From the cell containing the given text, extract its center point as (X, Y) coordinate. 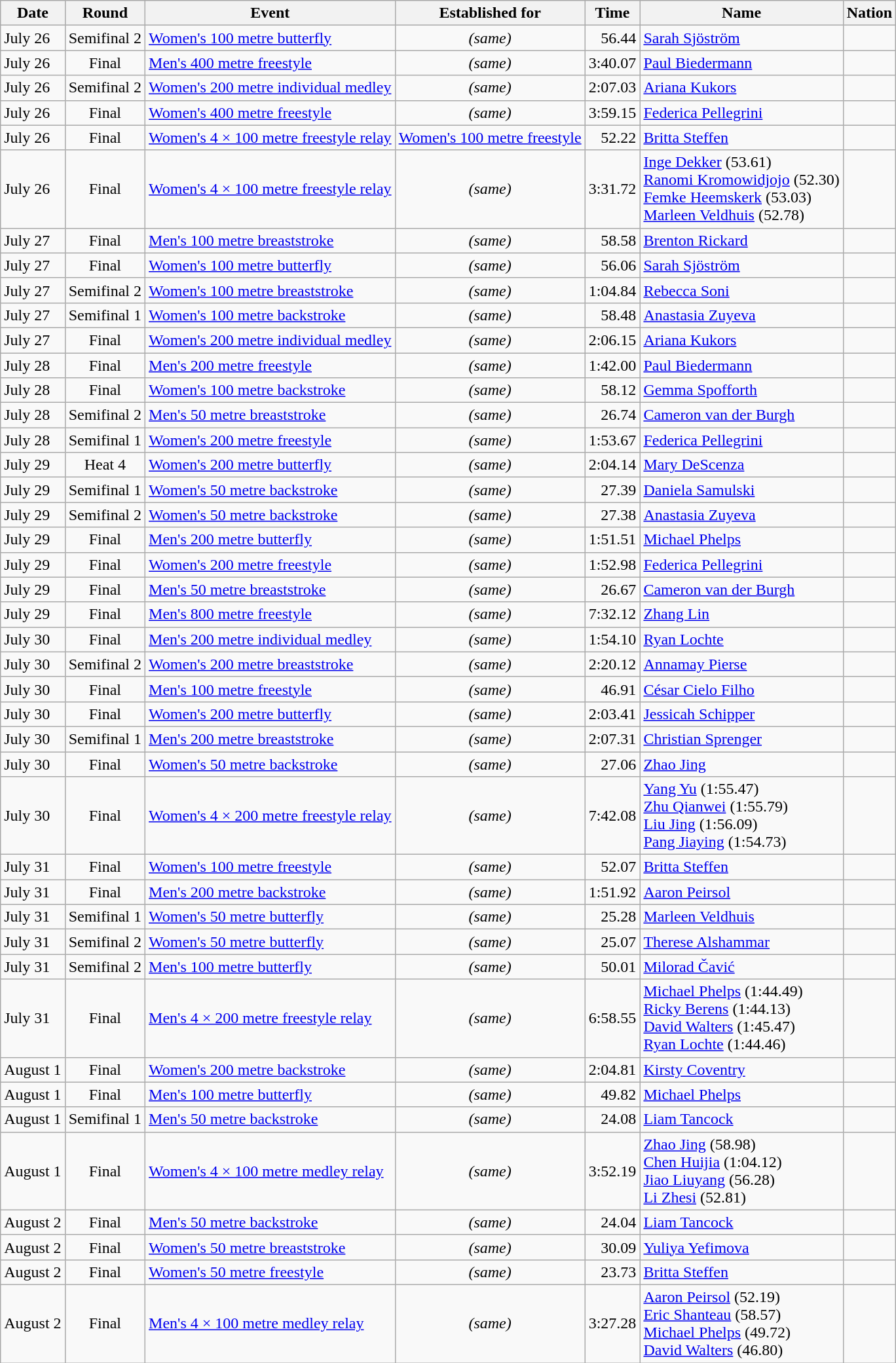
Gemma Spofforth (741, 390)
24.08 (612, 1119)
1:54.10 (612, 639)
Ryan Lochte (741, 639)
Christian Sprenger (741, 739)
52.22 (612, 138)
César Cielo Filho (741, 689)
Annamay Pierse (741, 664)
26.74 (612, 415)
25.28 (612, 917)
30.09 (612, 1247)
Men's 200 metre breaststroke (271, 739)
23.73 (612, 1272)
Yang Yu (1:55.47) Zhu Qianwei (1:55.79) Liu Jing (1:56.09) Pang Jiaying (1:54.73) (741, 816)
Aaron Peirsol (52.19) Eric Shanteau (58.57) Michael Phelps (49.72) David Walters (46.80) (741, 1323)
Established for (490, 13)
Kirsty Coventry (741, 1070)
2:06.15 (612, 340)
7:42.08 (612, 816)
Women's 4 × 200 metre freestyle relay (271, 816)
Inge Dekker (53.61) Ranomi Kromowidjojo (52.30) Femke Heemskerk (53.03) Marleen Veldhuis (52.78) (741, 189)
1:51.92 (612, 892)
Women's 200 metre backstroke (271, 1070)
56.06 (612, 265)
3:40.07 (612, 63)
2:07.03 (612, 88)
Daniela Samulski (741, 490)
58.58 (612, 240)
Men's 200 metre individual medley (271, 639)
Women's 100 metre breaststroke (271, 290)
Women's 4 × 100 metre medley relay (271, 1171)
24.04 (612, 1222)
1:42.00 (612, 365)
1:51.51 (612, 540)
2:04.14 (612, 465)
3:59.15 (612, 113)
Brenton Rickard (741, 240)
Women's 50 metre breaststroke (271, 1247)
7:32.12 (612, 614)
46.91 (612, 689)
3:27.28 (612, 1323)
58.12 (612, 390)
Men's 100 metre breaststroke (271, 240)
Men's 200 metre butterfly (271, 540)
Zhao Jing (58.98) Chen Huijia (1:04.12) Jiao Liuyang (56.28) Li Zhesi (52.81) (741, 1171)
Zhang Lin (741, 614)
6:58.55 (612, 1018)
Milorad Čavić (741, 967)
1:52.98 (612, 565)
Therese Alshammar (741, 942)
Mary DeScenza (741, 465)
Jessicah Schipper (741, 714)
27.38 (612, 515)
Michael Phelps (1:44.49) Ricky Berens (1:44.13) David Walters (1:45.47) Ryan Lochte (1:44.46) (741, 1018)
Men's 4 × 100 metre medley relay (271, 1323)
2:03.41 (612, 714)
Men's 200 metre backstroke (271, 892)
Zhao Jing (741, 764)
26.67 (612, 589)
Name (741, 13)
Women's 400 metre freestyle (271, 113)
Men's 800 metre freestyle (271, 614)
2:07.31 (612, 739)
25.07 (612, 942)
3:31.72 (612, 189)
2:20.12 (612, 664)
Aaron Peirsol (741, 892)
Marleen Veldhuis (741, 917)
3:52.19 (612, 1171)
Nation (869, 13)
1:53.67 (612, 440)
56.44 (612, 38)
Women's 200 metre breaststroke (271, 664)
Men's 400 metre freestyle (271, 63)
Date (33, 13)
27.39 (612, 490)
Men's 4 × 200 metre freestyle relay (271, 1018)
Yuliya Yefimova (741, 1247)
27.06 (612, 764)
50.01 (612, 967)
Men's 100 metre freestyle (271, 689)
Heat 4 (105, 465)
Men's 200 metre freestyle (271, 365)
Event (271, 13)
58.48 (612, 315)
2:04.81 (612, 1070)
Women's 50 metre freestyle (271, 1272)
49.82 (612, 1094)
Round (105, 13)
Time (612, 13)
Rebecca Soni (741, 290)
52.07 (612, 867)
1:04.84 (612, 290)
